Extract the [X, Y] coordinate from the center of the cell holding the provided text.  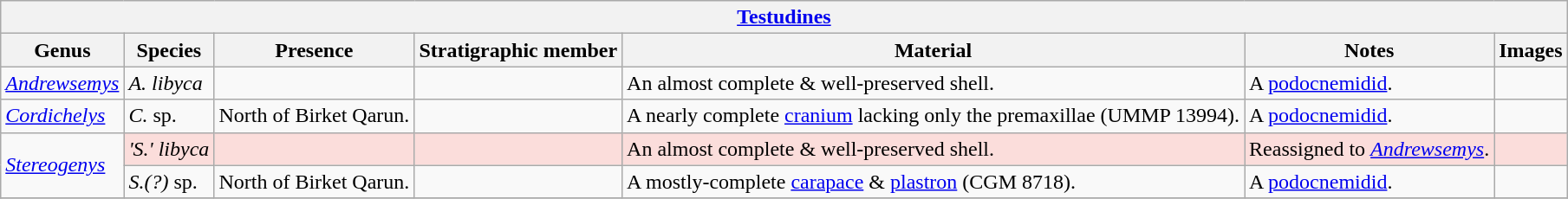
Presence [314, 50]
Cordichelys [62, 116]
'S.' libyca [169, 149]
S.(?) sp. [169, 182]
C. sp. [169, 116]
A nearly complete cranium lacking only the premaxillae (UMMP 13994). [934, 116]
Reassigned to Andrewsemys. [1370, 149]
Images [1531, 50]
A mostly-complete carapace & plastron (CGM 8718). [934, 182]
Material [934, 50]
Stereogenys [62, 165]
Species [169, 50]
Genus [62, 50]
Andrewsemys [62, 83]
A. libyca [169, 83]
Testudines [784, 17]
Stratigraphic member [518, 50]
Notes [1370, 50]
